From the cell containing the given text, extract its center point as [x, y] coordinate. 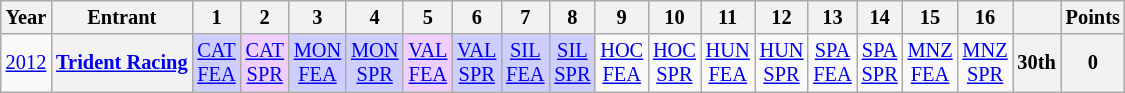
13 [832, 17]
MNZFEA [930, 63]
Points [1093, 17]
8 [572, 17]
5 [428, 17]
15 [930, 17]
CATSPR [265, 63]
7 [525, 17]
4 [374, 17]
VALSPR [476, 63]
10 [674, 17]
SPASPR [880, 63]
Trident Racing [122, 63]
CATFEA [216, 63]
HUNSPR [782, 63]
1 [216, 17]
0 [1093, 63]
9 [622, 17]
Entrant [122, 17]
6 [476, 17]
12 [782, 17]
SILSPR [572, 63]
MONSPR [374, 63]
SPAFEA [832, 63]
MONFEA [318, 63]
14 [880, 17]
2012 [26, 63]
16 [986, 17]
HUNFEA [728, 63]
30th [1037, 63]
VALFEA [428, 63]
HOCFEA [622, 63]
MNZSPR [986, 63]
2 [265, 17]
11 [728, 17]
Year [26, 17]
3 [318, 17]
SILFEA [525, 63]
HOCSPR [674, 63]
